Determine the (X, Y) coordinate at the center of the cell enclosing the given text.  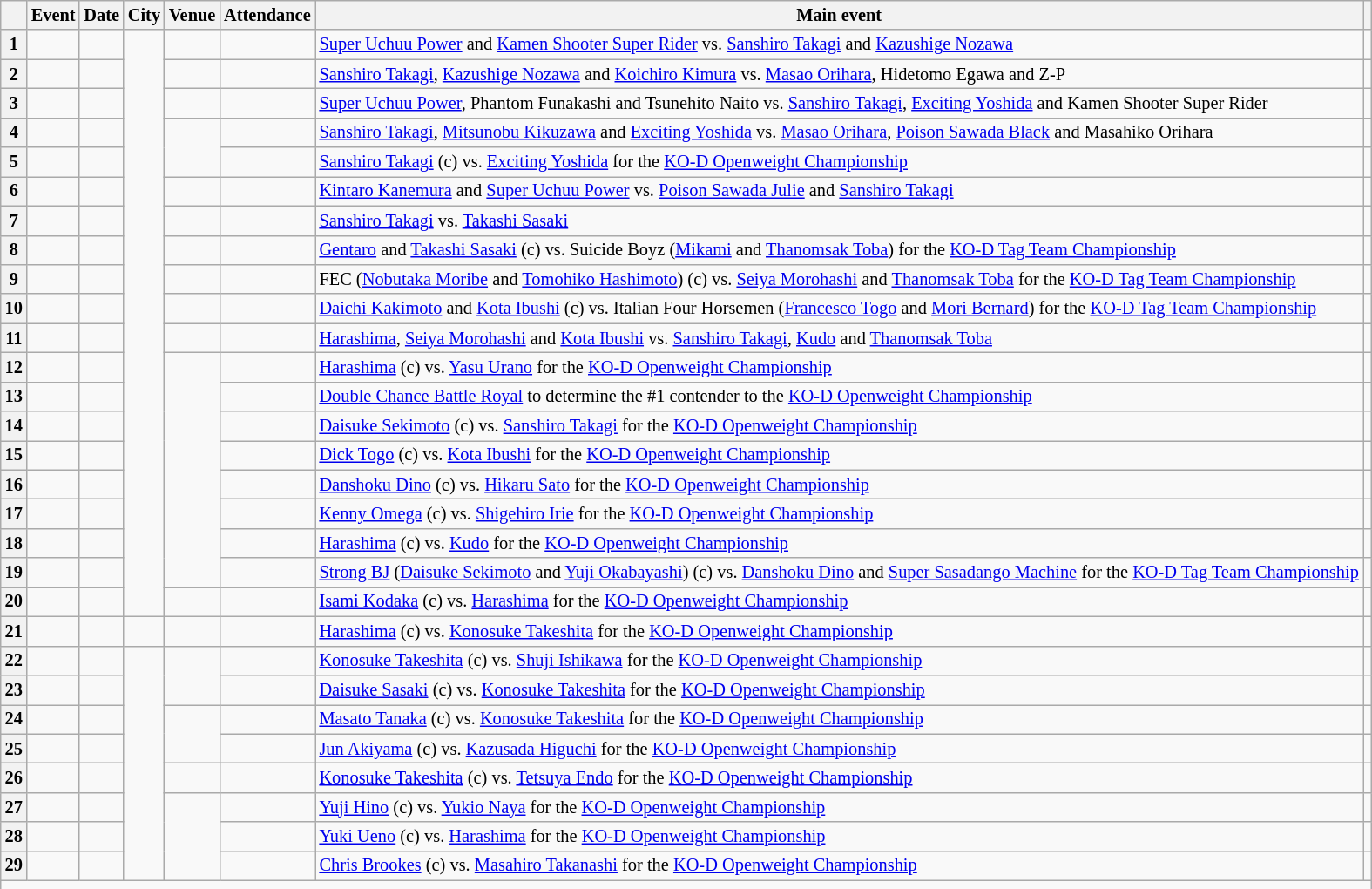
Super Uchuu Power, Phantom Funakashi and Tsunehito Naito vs. Sanshiro Takagi, Exciting Yoshida and Kamen Shooter Super Rider (840, 103)
3 (14, 103)
27 (14, 807)
11 (14, 338)
29 (14, 865)
7 (14, 221)
Super Uchuu Power and Kamen Shooter Super Rider vs. Sanshiro Takagi and Kazushige Nozawa (840, 44)
9 (14, 279)
4 (14, 132)
Venue (192, 15)
Harashima (c) vs. Yasu Urano for the KO-D Openweight Championship (840, 367)
5 (14, 162)
Chris Brookes (c) vs. Masahiro Takanashi for the KO-D Openweight Championship (840, 865)
Sanshiro Takagi, Kazushige Nozawa and Koichiro Kimura vs. Masao Orihara, Hidetomo Egawa and Z-P (840, 74)
21 (14, 631)
15 (14, 455)
Konosuke Takeshita (c) vs. Shuji Ishikawa for the KO-D Openweight Championship (840, 661)
Daisuke Sekimoto (c) vs. Sanshiro Takagi for the KO-D Openweight Championship (840, 426)
Kintaro Kanemura and Super Uchuu Power vs. Poison Sawada Julie and Sanshiro Takagi (840, 191)
Dick Togo (c) vs. Kota Ibushi for the KO-D Openweight Championship (840, 455)
Konosuke Takeshita (c) vs. Tetsuya Endo for the KO-D Openweight Championship (840, 777)
28 (14, 837)
Attendance (267, 15)
Kenny Omega (c) vs. Shigehiro Irie for the KO-D Openweight Championship (840, 513)
Isami Kodaka (c) vs. Harashima for the KO-D Openweight Championship (840, 601)
Harashima (c) vs. Kudo for the KO-D Openweight Championship (840, 543)
24 (14, 719)
Event (54, 15)
City (145, 15)
10 (14, 309)
Sanshiro Takagi vs. Takashi Sasaki (840, 221)
2 (14, 74)
Daisuke Sasaki (c) vs. Konosuke Takeshita for the KO-D Openweight Championship (840, 689)
Strong BJ (Daisuke Sekimoto and Yuji Okabayashi) (c) vs. Danshoku Dino and Super Sasadango Machine for the KO-D Tag Team Championship (840, 573)
Gentaro and Takashi Sasaki (c) vs. Suicide Boyz (Mikami and Thanomsak Toba) for the KO-D Tag Team Championship (840, 250)
20 (14, 601)
Masato Tanaka (c) vs. Konosuke Takeshita for the KO-D Openweight Championship (840, 719)
Harashima, Seiya Morohashi and Kota Ibushi vs. Sanshiro Takagi, Kudo and Thanomsak Toba (840, 338)
Date (101, 15)
Harashima (c) vs. Konosuke Takeshita for the KO-D Openweight Championship (840, 631)
12 (14, 367)
FEC (Nobutaka Moribe and Tomohiko Hashimoto) (c) vs. Seiya Morohashi and Thanomsak Toba for the KO-D Tag Team Championship (840, 279)
Danshoku Dino (c) vs. Hikaru Sato for the KO-D Openweight Championship (840, 485)
17 (14, 513)
18 (14, 543)
Sanshiro Takagi, Mitsunobu Kikuzawa and Exciting Yoshida vs. Masao Orihara, Poison Sawada Black and Masahiko Orihara (840, 132)
Main event (840, 15)
22 (14, 661)
13 (14, 397)
14 (14, 426)
8 (14, 250)
Double Chance Battle Royal to determine the #1 contender to the KO-D Openweight Championship (840, 397)
Yuji Hino (c) vs. Yukio Naya for the KO-D Openweight Championship (840, 807)
Sanshiro Takagi (c) vs. Exciting Yoshida for the KO-D Openweight Championship (840, 162)
23 (14, 689)
25 (14, 749)
6 (14, 191)
16 (14, 485)
Yuki Ueno (c) vs. Harashima for the KO-D Openweight Championship (840, 837)
19 (14, 573)
Daichi Kakimoto and Kota Ibushi (c) vs. Italian Four Horsemen (Francesco Togo and Mori Bernard) for the KO-D Tag Team Championship (840, 309)
1 (14, 44)
26 (14, 777)
Jun Akiyama (c) vs. Kazusada Higuchi for the KO-D Openweight Championship (840, 749)
